Provide the [x, y] coordinate of the cell's center where the given text is located.  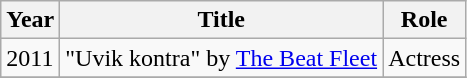
Role [424, 20]
Actress [424, 58]
2011 [30, 58]
Year [30, 20]
"Uvik kontra" by The Beat Fleet [222, 58]
Title [222, 20]
